Pinpoint the cell where the given text exists, returning its (x, y) midpoint coordinate. 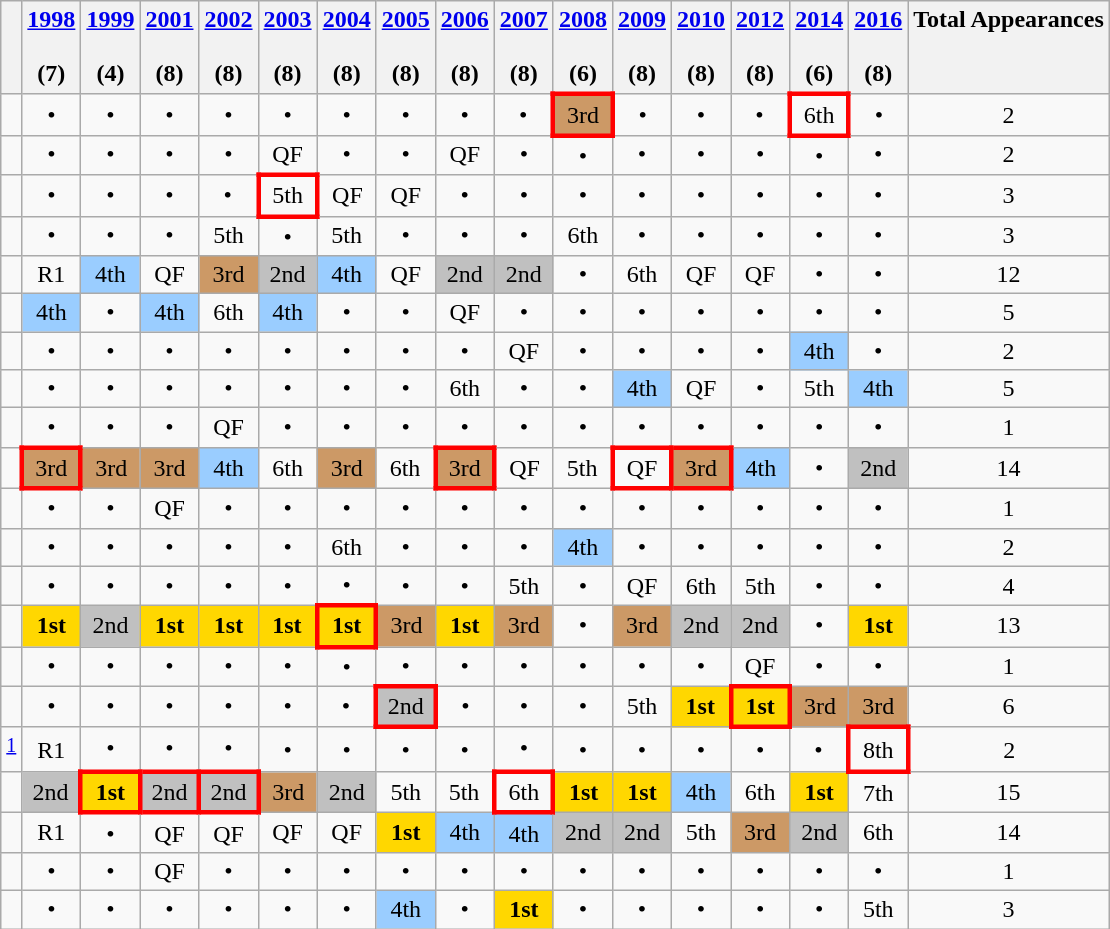
15 (1009, 792)
8th (878, 750)
1999 (4) (110, 48)
1998 (7) (52, 48)
2009 (8) (642, 48)
7th (878, 792)
6 (1009, 706)
2006 (8) (464, 48)
2002 (8) (228, 48)
2010 (8) (702, 48)
2003 (8) (288, 48)
2005 (8) (406, 48)
2016 (8) (878, 48)
12 (1009, 275)
2007 (8) (524, 48)
2014 (6) (820, 48)
2004 (8) (346, 48)
2012 (8) (760, 48)
2008 (6) (582, 48)
4 (1009, 586)
Total Appearances (1009, 48)
13 (1009, 626)
2001 (8) (170, 48)
